Capture the cell that displays the provided text and extract its [x, y] central coordinate. 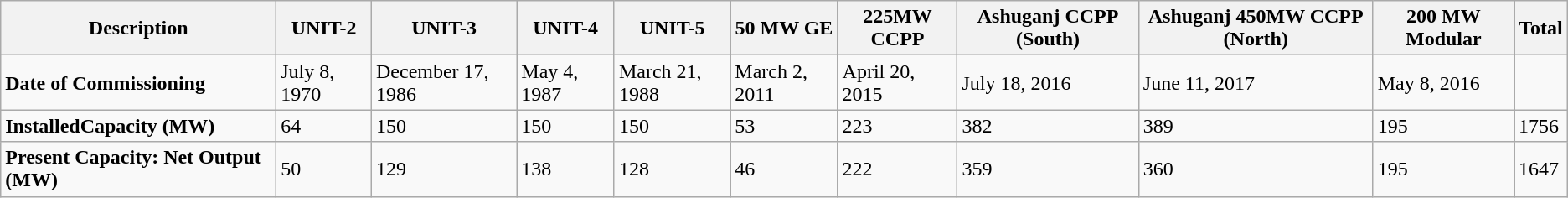
50 MW GE [784, 29]
1756 [1541, 126]
UNIT-5 [672, 29]
359 [1048, 169]
129 [444, 169]
64 [324, 126]
Ashuganj CCPP (South) [1048, 29]
InstalledCapacity (MW) [139, 126]
Total [1541, 29]
Present Capacity: Net Output (MW) [139, 169]
50 [324, 169]
46 [784, 169]
1647 [1541, 169]
Description [139, 29]
UNIT-4 [566, 29]
July 8, 1970 [324, 82]
March 21, 1988 [672, 82]
December 17, 1986 [444, 82]
Date of Commissioning [139, 82]
223 [898, 126]
382 [1048, 126]
July 18, 2016 [1048, 82]
May 4, 1987 [566, 82]
UNIT-3 [444, 29]
UNIT-2 [324, 29]
March 2, 2011 [784, 82]
Ashuganj 450MW CCPP (North) [1256, 29]
53 [784, 126]
May 8, 2016 [1443, 82]
360 [1256, 169]
128 [672, 169]
June 11, 2017 [1256, 82]
138 [566, 169]
April 20, 2015 [898, 82]
222 [898, 169]
225MW CCPP [898, 29]
389 [1256, 126]
200 MW Modular [1443, 29]
